Identify which cell holds the provided text, then report its (x, y) central coordinate. 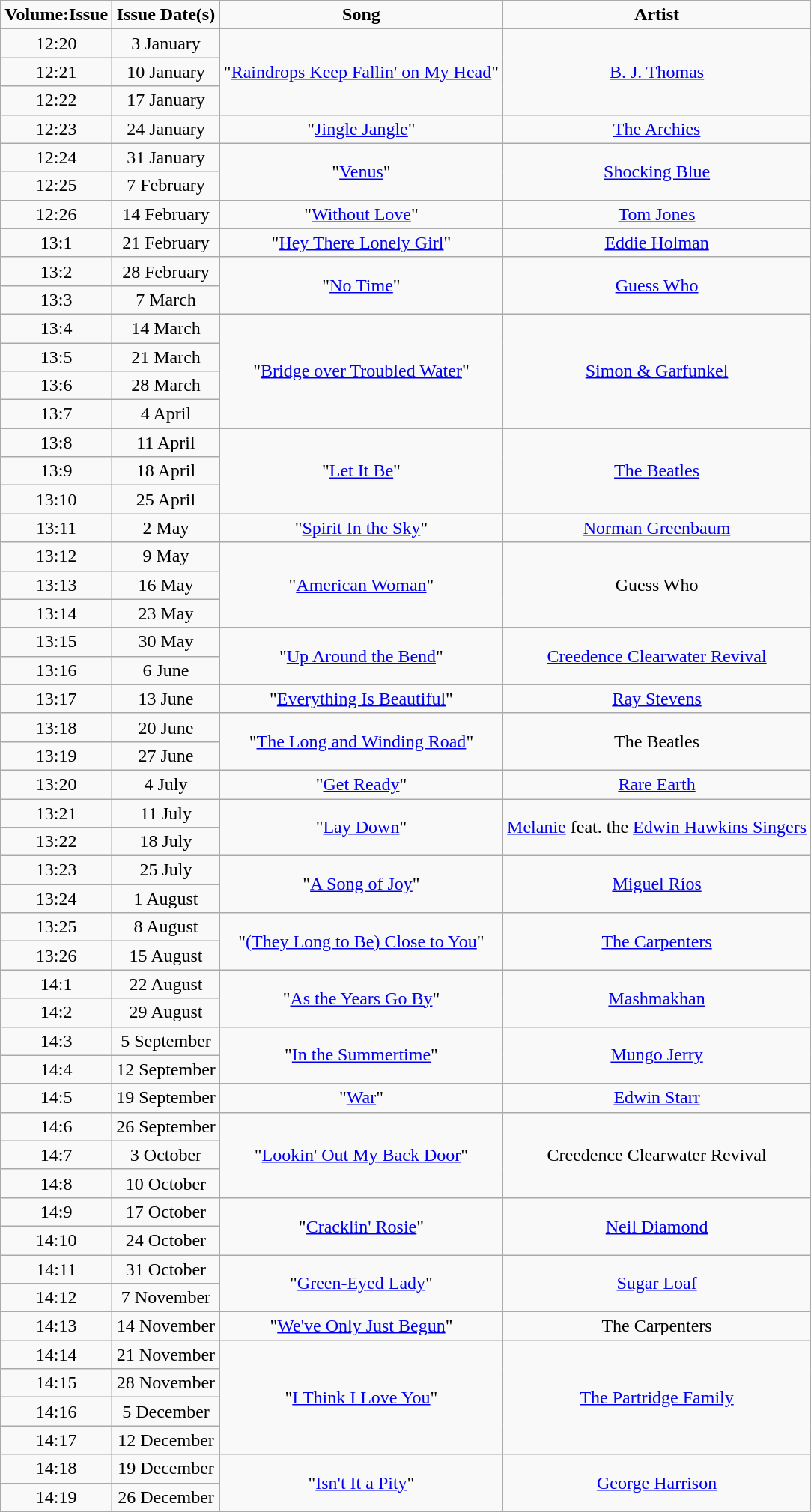
Edwin Starr (657, 1098)
"In the Summertime" (361, 1055)
12 September (166, 1069)
20 June (166, 727)
"Venus" (361, 171)
13:7 (57, 414)
17 October (166, 1212)
2 May (166, 528)
14:15 (57, 1383)
"Everything Is Beautiful" (361, 699)
26 December (166, 1497)
"War" (361, 1098)
13:25 (57, 927)
"Bridge over Troubled Water" (361, 371)
13:21 (57, 813)
14 March (166, 328)
14:4 (57, 1069)
Neil Diamond (657, 1226)
"Green-Eyed Lady" (361, 1284)
13:12 (57, 556)
13:15 (57, 642)
21 March (166, 357)
19 December (166, 1469)
29 August (166, 1012)
7 November (166, 1298)
1 August (166, 899)
13:18 (57, 727)
14:3 (57, 1041)
8 August (166, 927)
Shocking Blue (657, 171)
13:8 (57, 443)
14 February (166, 214)
"Lay Down" (361, 827)
14:19 (57, 1497)
27 June (166, 756)
"Lookin' Out My Back Door" (361, 1155)
25 April (166, 500)
13:20 (57, 784)
26 September (166, 1126)
11 July (166, 813)
13:19 (57, 756)
24 October (166, 1240)
12:21 (57, 72)
6 June (166, 670)
3 October (166, 1155)
Tom Jones (657, 214)
Issue Date(s) (166, 15)
"We've Only Just Begun" (361, 1326)
30 May (166, 642)
12:24 (57, 157)
11 April (166, 443)
14:10 (57, 1240)
The Archies (657, 129)
14:9 (57, 1212)
"Isn't It a Pity" (361, 1483)
24 January (166, 129)
15 August (166, 956)
7 February (166, 186)
18 April (166, 471)
9 May (166, 556)
13:1 (57, 243)
14:7 (57, 1155)
"Cracklin' Rosie" (361, 1226)
Song (361, 15)
"Raindrops Keep Fallin' on My Head" (361, 72)
31 January (166, 157)
13:10 (57, 500)
"A Song of Joy" (361, 884)
"Hey There Lonely Girl" (361, 243)
14:6 (57, 1126)
14:13 (57, 1326)
13:26 (57, 956)
28 February (166, 271)
Miguel Ríos (657, 884)
13:2 (57, 271)
Rare Earth (657, 784)
"Let It Be" (361, 471)
14:8 (57, 1183)
22 August (166, 984)
12:26 (57, 214)
12:23 (57, 129)
13:24 (57, 899)
Sugar Loaf (657, 1284)
14:14 (57, 1355)
13:6 (57, 386)
Mashmakhan (657, 998)
Artist (657, 15)
"Jingle Jangle" (361, 129)
"(They Long to Be) Close to You" (361, 941)
Eddie Holman (657, 243)
12:20 (57, 43)
Norman Greenbaum (657, 528)
4 July (166, 784)
14:18 (57, 1469)
14:2 (57, 1012)
21 November (166, 1355)
Volume:Issue (57, 15)
13:5 (57, 357)
13:11 (57, 528)
14:16 (57, 1412)
"No Time" (361, 285)
13:22 (57, 842)
5 September (166, 1041)
13:17 (57, 699)
12:22 (57, 100)
14:1 (57, 984)
13 June (166, 699)
13:16 (57, 670)
"The Long and Winding Road" (361, 741)
12:25 (57, 186)
13:23 (57, 870)
12 December (166, 1440)
B. J. Thomas (657, 72)
"Get Ready" (361, 784)
31 October (166, 1269)
17 January (166, 100)
4 April (166, 414)
13:13 (57, 585)
14:12 (57, 1298)
13:4 (57, 328)
28 March (166, 386)
"As the Years Go By" (361, 998)
14:5 (57, 1098)
14 November (166, 1326)
"Up Around the Bend" (361, 656)
7 March (166, 300)
Mungo Jerry (657, 1055)
25 July (166, 870)
16 May (166, 585)
19 September (166, 1098)
14:11 (57, 1269)
3 January (166, 43)
13:14 (57, 613)
10 October (166, 1183)
13:9 (57, 471)
"Spirit In the Sky" (361, 528)
"I Think I Love You" (361, 1397)
5 December (166, 1412)
Simon & Garfunkel (657, 371)
13:3 (57, 300)
18 July (166, 842)
28 November (166, 1383)
10 January (166, 72)
Ray Stevens (657, 699)
George Harrison (657, 1483)
21 February (166, 243)
23 May (166, 613)
The Partridge Family (657, 1397)
Melanie feat. the Edwin Hawkins Singers (657, 827)
"American Woman" (361, 585)
"Without Love" (361, 214)
14:17 (57, 1440)
